Capture the cell that displays the provided text and extract its (X, Y) central coordinate. 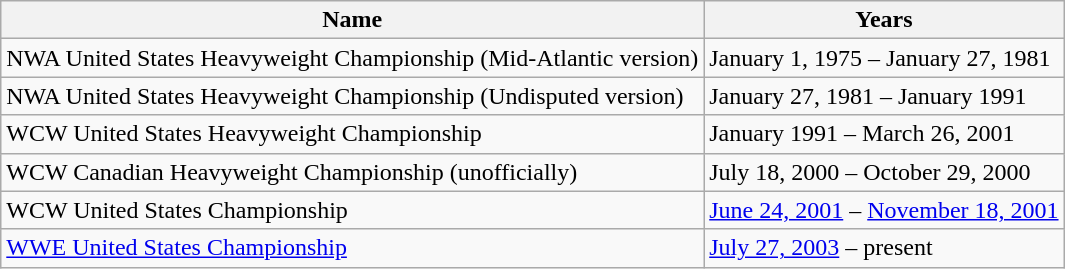
June 24, 2001 – November 18, 2001 (884, 210)
January 1991 – March 26, 2001 (884, 134)
July 27, 2003 – present (884, 248)
WCW United States Heavyweight Championship (352, 134)
Years (884, 20)
January 1, 1975 – January 27, 1981 (884, 58)
WWE United States Championship (352, 248)
NWA United States Heavyweight Championship (Undisputed version) (352, 96)
NWA United States Heavyweight Championship (Mid-Atlantic version) (352, 58)
January 27, 1981 – January 1991 (884, 96)
WCW United States Championship (352, 210)
WCW Canadian Heavyweight Championship (unofficially) (352, 172)
July 18, 2000 – October 29, 2000 (884, 172)
Name (352, 20)
